Return the (x, y) coordinate for the center point of the cell that contains the specified text.  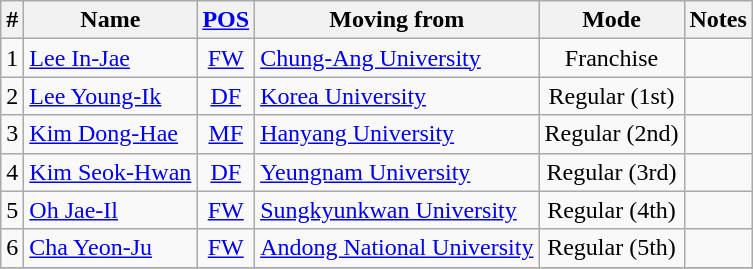
Yeungnam University (397, 172)
Regular (4th) (612, 210)
Notes (718, 20)
POS (226, 20)
Moving from (397, 20)
Korea University (397, 96)
4 (12, 172)
Name (110, 20)
Chung-Ang University (397, 58)
Lee Young-Ik (110, 96)
Franchise (612, 58)
Kim Dong-Hae (110, 134)
# (12, 20)
1 (12, 58)
Regular (2nd) (612, 134)
Oh Jae-Il (110, 210)
2 (12, 96)
5 (12, 210)
Andong National University (397, 248)
Regular (3rd) (612, 172)
6 (12, 248)
Regular (1st) (612, 96)
Regular (5th) (612, 248)
Lee In-Jae (110, 58)
Sungkyunkwan University (397, 210)
3 (12, 134)
Hanyang University (397, 134)
Cha Yeon-Ju (110, 248)
Mode (612, 20)
MF (226, 134)
Kim Seok-Hwan (110, 172)
